Capture the cell that displays the provided text and extract its (X, Y) central coordinate. 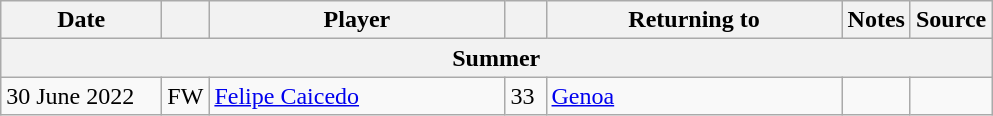
Genoa (694, 96)
30 June 2022 (82, 96)
Returning to (694, 20)
Date (82, 20)
Notes (876, 20)
33 (526, 96)
Player (357, 20)
Felipe Caicedo (357, 96)
FW (186, 96)
Summer (496, 58)
Source (950, 20)
